Return the [X, Y] coordinate for the center point of the cell that contains the specified text.  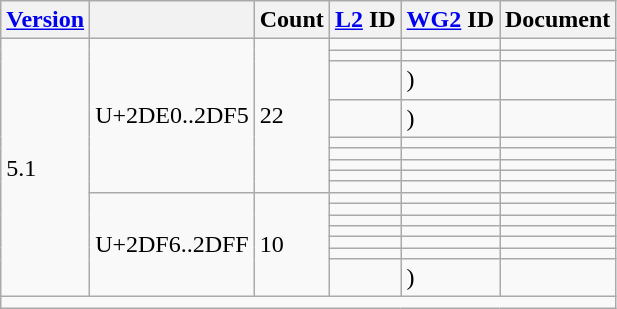
Version [46, 20]
L2 ID [365, 20]
WG2 ID [450, 20]
22 [292, 116]
Count [292, 20]
Document [558, 20]
10 [292, 244]
U+2DF6..2DFF [172, 244]
U+2DE0..2DF5 [172, 116]
5.1 [46, 168]
